Find where the given text appears and provide that cell's center as (X, Y) coordinate. 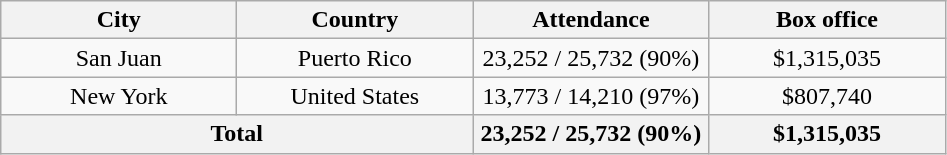
$807,740 (827, 96)
13,773 / 14,210 (97%) (591, 96)
Attendance (591, 20)
United States (355, 96)
San Juan (119, 58)
New York (119, 96)
Box office (827, 20)
Total (237, 134)
Puerto Rico (355, 58)
City (119, 20)
Country (355, 20)
